Detect which cell encompasses the target text, then output its [X, Y] center coordinate. 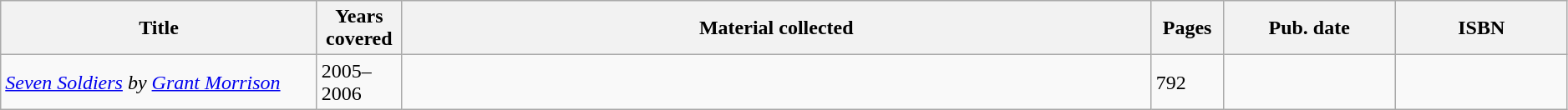
2005–2006 [359, 82]
Years covered [359, 28]
792 [1187, 82]
Seven Soldiers by Grant Morrison [159, 82]
Pub. date [1309, 28]
Title [159, 28]
Material collected [776, 28]
ISBN [1481, 28]
Pages [1187, 28]
